From the cell containing the given text, extract its center point as (x, y) coordinate. 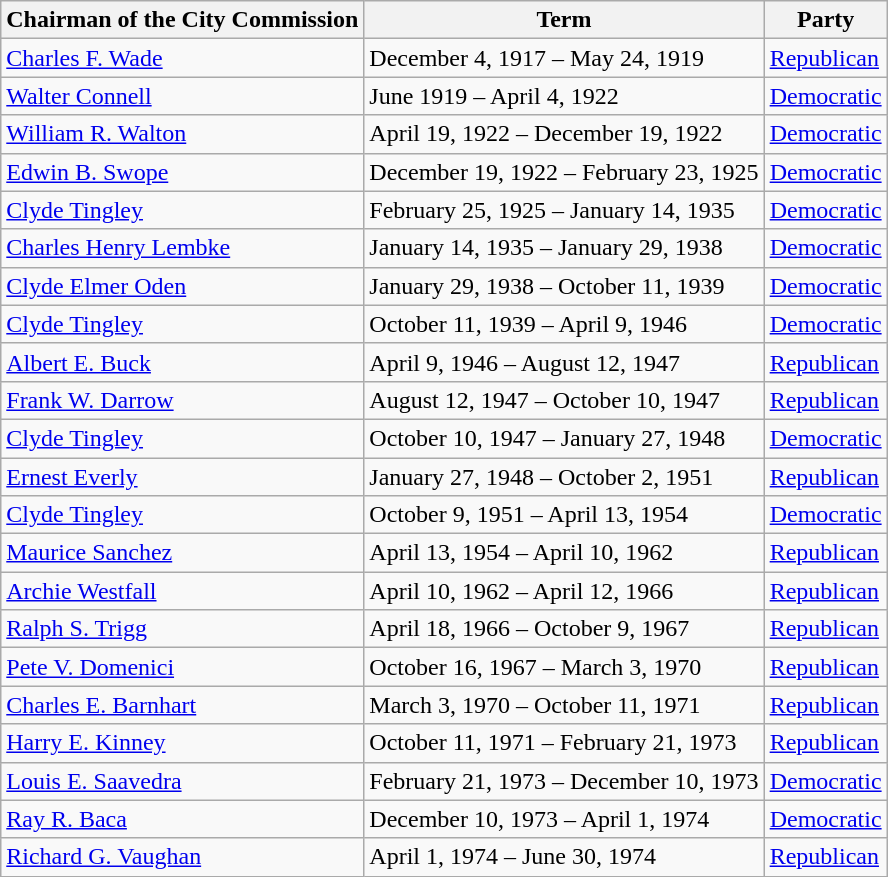
Edwin B. Swope (182, 172)
Ray R. Baca (182, 819)
June 1919 – April 4, 1922 (564, 96)
December 19, 1922 – February 23, 1925 (564, 172)
Charles Henry Lembke (182, 248)
Archie Westfall (182, 591)
Richard G. Vaughan (182, 857)
Charles E. Barnhart (182, 705)
Ralph S. Trigg (182, 629)
April 18, 1966 – October 9, 1967 (564, 629)
Ernest Everly (182, 477)
Frank W. Darrow (182, 400)
August 12, 1947 – October 10, 1947 (564, 400)
October 11, 1939 – April 9, 1946 (564, 324)
Party (826, 20)
Term (564, 20)
Clyde Elmer Oden (182, 286)
February 21, 1973 – December 10, 1973 (564, 781)
October 11, 1971 – February 21, 1973 (564, 743)
Maurice Sanchez (182, 553)
Chairman of the City Commission (182, 20)
April 9, 1946 – August 12, 1947 (564, 362)
December 10, 1973 – April 1, 1974 (564, 819)
Albert E. Buck (182, 362)
January 29, 1938 – October 11, 1939 (564, 286)
Harry E. Kinney (182, 743)
April 10, 1962 – April 12, 1966 (564, 591)
Louis E. Saavedra (182, 781)
October 16, 1967 – March 3, 1970 (564, 667)
Walter Connell (182, 96)
October 10, 1947 – January 27, 1948 (564, 438)
April 19, 1922 – December 19, 1922 (564, 134)
January 27, 1948 – October 2, 1951 (564, 477)
December 4, 1917 – May 24, 1919 (564, 58)
March 3, 1970 – October 11, 1971 (564, 705)
Pete V. Domenici (182, 667)
April 1, 1974 – June 30, 1974 (564, 857)
January 14, 1935 – January 29, 1938 (564, 248)
April 13, 1954 – April 10, 1962 (564, 553)
October 9, 1951 – April 13, 1954 (564, 515)
Charles F. Wade (182, 58)
William R. Walton (182, 134)
February 25, 1925 – January 14, 1935 (564, 210)
